Return the [X, Y] coordinate for the center point of the cell that contains the specified text.  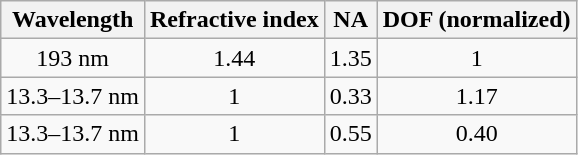
NA [350, 20]
0.55 [350, 134]
0.40 [476, 134]
Refractive index [234, 20]
0.33 [350, 96]
1.35 [350, 58]
1.44 [234, 58]
DOF (normalized) [476, 20]
1.17 [476, 96]
Wavelength [73, 20]
193 nm [73, 58]
